From the cell containing the given text, extract its center point as (X, Y) coordinate. 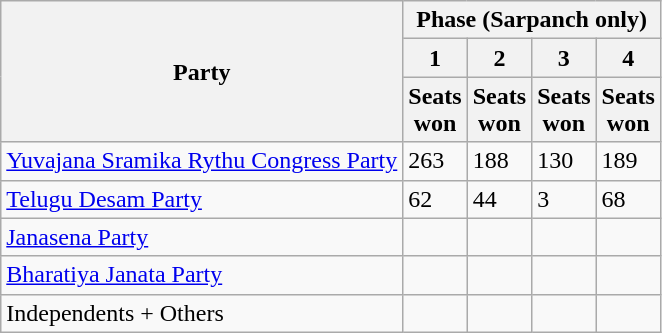
188 (499, 161)
Telugu Desam Party (202, 199)
1 (435, 58)
Janasena Party (202, 237)
263 (435, 161)
189 (628, 161)
Party (202, 72)
2 (499, 58)
62 (435, 199)
130 (564, 161)
Bharatiya Janata Party (202, 275)
Phase (Sarpanch only) (532, 20)
Independents + Others (202, 313)
68 (628, 199)
4 (628, 58)
Yuvajana Sramika Rythu Congress Party (202, 161)
44 (499, 199)
